Pinpoint the cell where the given text exists, returning its (x, y) midpoint coordinate. 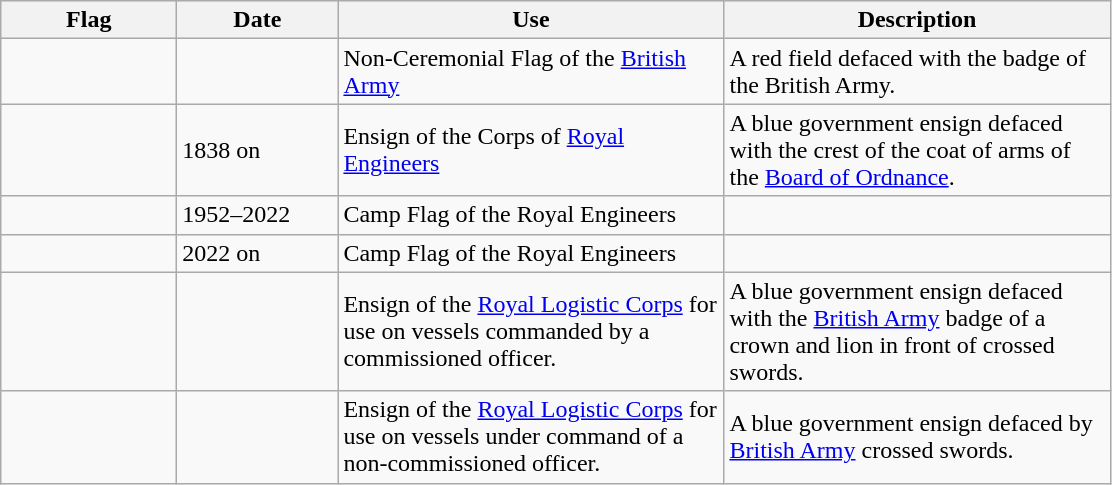
Flag (89, 20)
Ensign of the Royal Logistic Corps for use on vessels commanded by a commissioned officer. (531, 332)
A red field defaced with the badge of the British Army. (917, 72)
A blue government ensign defaced by British Army crossed swords. (917, 437)
Ensign of the Royal Logistic Corps for use on vessels under command of a non-commissioned officer. (531, 437)
1952–2022 (258, 215)
A blue government ensign defaced with the British Army badge of a crown and lion in front of crossed swords. (917, 332)
A blue government ensign defaced with the crest of the coat of arms of the Board of Ordnance. (917, 150)
Non-Ceremonial Flag of the British Army (531, 72)
Date (258, 20)
Ensign of the Corps of Royal Engineers (531, 150)
2022 on (258, 253)
Description (917, 20)
Use (531, 20)
1838 on (258, 150)
